Find where the given text appears and provide that cell's center as (x, y) coordinate. 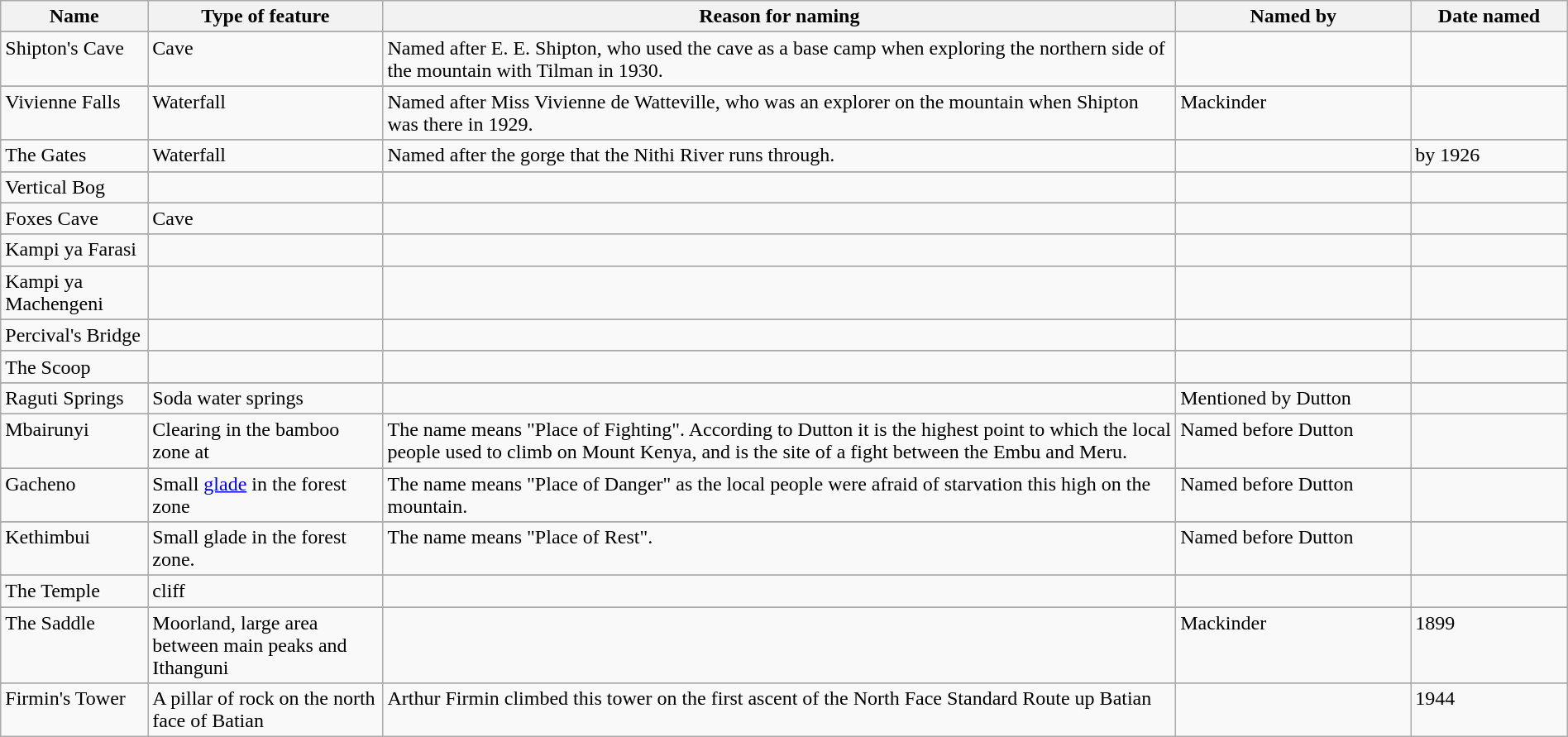
The Scoop (74, 366)
Type of feature (265, 17)
A pillar of rock on the north face of Batian (265, 710)
Reason for naming (779, 17)
Named after Miss Vivienne de Watteville, who was an explorer on the mountain when Shipton was there in 1929. (779, 112)
by 1926 (1489, 156)
Mbairunyi (74, 440)
Foxes Cave (74, 218)
Arthur Firmin climbed this tower on the first ascent of the North Face Standard Route up Batian (779, 710)
Named after the gorge that the Nithi River runs through. (779, 156)
Percival's Bridge (74, 335)
Soda water springs (265, 398)
Named by (1293, 17)
The Gates (74, 156)
Small glade in the forest zone. (265, 549)
Moorland, large area between main peaks and Ithanguni (265, 645)
Gacheno (74, 495)
1944 (1489, 710)
Kampi ya Farasi (74, 250)
Vertical Bog (74, 187)
Firmin's Tower (74, 710)
Name (74, 17)
Clearing in the bamboo zone at (265, 440)
Raguti Springs (74, 398)
The Saddle (74, 645)
Shipton's Cave (74, 60)
1899 (1489, 645)
cliff (265, 591)
Kethimbui (74, 549)
Vivienne Falls (74, 112)
The Temple (74, 591)
Small glade in the forest zone (265, 495)
Kampi ya Machengeni (74, 293)
Named after E. E. Shipton, who used the cave as a base camp when exploring the northern side of the mountain with Tilman in 1930. (779, 60)
The name means "Place of Danger" as the local people were afraid of starvation this high on the mountain. (779, 495)
Date named (1489, 17)
The name means "Place of Rest". (779, 549)
Mentioned by Dutton (1293, 398)
